From the cell containing the given text, extract its center point as (X, Y) coordinate. 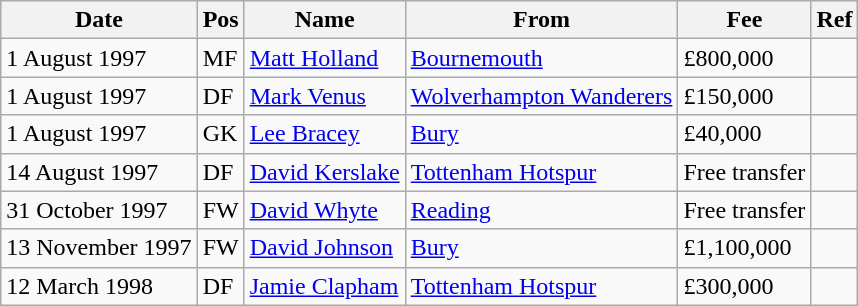
£800,000 (744, 58)
Reading (542, 210)
14 August 1997 (99, 172)
Fee (744, 20)
Lee Bracey (324, 134)
Bournemouth (542, 58)
Matt Holland (324, 58)
David Johnson (324, 248)
Pos (220, 20)
GK (220, 134)
Jamie Clapham (324, 286)
£40,000 (744, 134)
£150,000 (744, 96)
Mark Venus (324, 96)
David Whyte (324, 210)
Ref (834, 20)
David Kerslake (324, 172)
Date (99, 20)
12 March 1998 (99, 286)
13 November 1997 (99, 248)
Wolverhampton Wanderers (542, 96)
31 October 1997 (99, 210)
Name (324, 20)
From (542, 20)
£1,100,000 (744, 248)
£300,000 (744, 286)
MF (220, 58)
